Locate the cell with the specified text and output its (x, y) center coordinate. 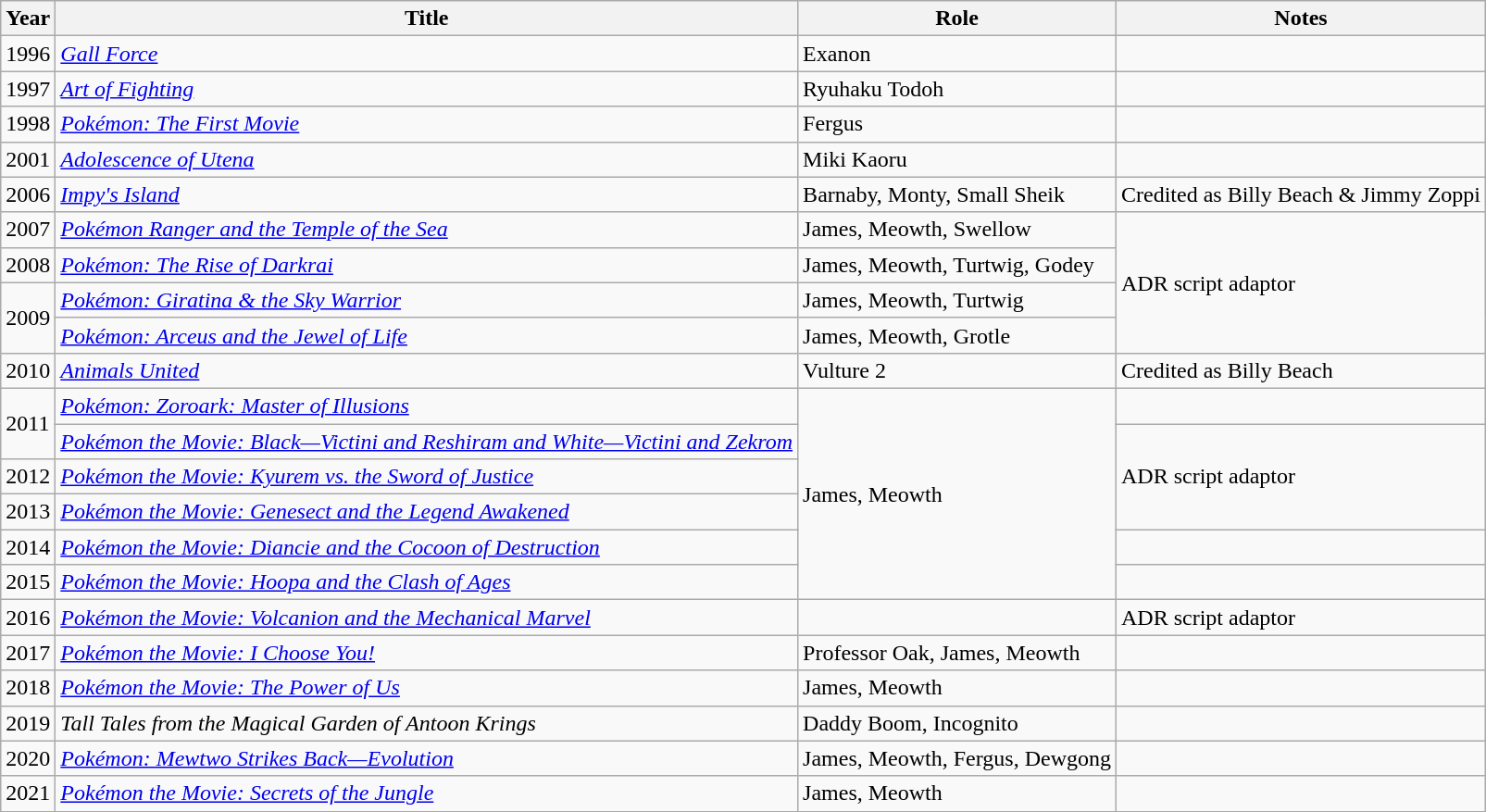
James, Meowth, Turtwig, Godey (957, 265)
2014 (28, 547)
James, Meowth, Grotle (957, 335)
Pokémon Ranger and the Temple of the Sea (427, 230)
Role (957, 19)
Pokémon the Movie: Black—Victini and Reshiram and White—Victini and Zekrom (427, 442)
Fergus (957, 124)
Pokémon: The First Movie (427, 124)
Pokémon: Zoroark: Master of Illusions (427, 406)
Pokémon the Movie: Diancie and the Cocoon of Destruction (427, 547)
Pokémon the Movie: Kyurem vs. the Sword of Justice (427, 477)
2021 (28, 793)
Animals United (427, 370)
Notes (1302, 19)
1997 (28, 89)
2019 (28, 723)
Credited as Billy Beach (1302, 370)
2007 (28, 230)
2010 (28, 370)
James, Meowth, Turtwig (957, 300)
1998 (28, 124)
Gall Force (427, 54)
Pokémon the Movie: The Power of Us (427, 688)
2011 (28, 423)
Pokémon: Arceus and the Jewel of Life (427, 335)
Impy's Island (427, 194)
Pokémon: Giratina & the Sky Warrior (427, 300)
2008 (28, 265)
Pokémon: The Rise of Darkrai (427, 265)
Vulture 2 (957, 370)
Adolescence of Utena (427, 159)
Pokémon the Movie: Secrets of the Jungle (427, 793)
1996 (28, 54)
2001 (28, 159)
2013 (28, 512)
2009 (28, 318)
Exanon (957, 54)
Year (28, 19)
James, Meowth, Swellow (957, 230)
Professor Oak, James, Meowth (957, 653)
Ryuhaku Todoh (957, 89)
Pokémon the Movie: I Choose You! (427, 653)
Title (427, 19)
2018 (28, 688)
2012 (28, 477)
James, Meowth, Fergus, Dewgong (957, 758)
Barnaby, Monty, Small Sheik (957, 194)
Daddy Boom, Incognito (957, 723)
2020 (28, 758)
Credited as Billy Beach & Jimmy Zoppi (1302, 194)
Pokémon the Movie: Volcanion and the Mechanical Marvel (427, 618)
2017 (28, 653)
2006 (28, 194)
2016 (28, 618)
Pokémon the Movie: Hoopa and the Clash of Ages (427, 582)
Art of Fighting (427, 89)
2015 (28, 582)
Tall Tales from the Magical Garden of Antoon Krings (427, 723)
Pokémon: Mewtwo Strikes Back—Evolution (427, 758)
Miki Kaoru (957, 159)
Pokémon the Movie: Genesect and the Legend Awakened (427, 512)
